From the cell containing the given text, extract its center point as [X, Y] coordinate. 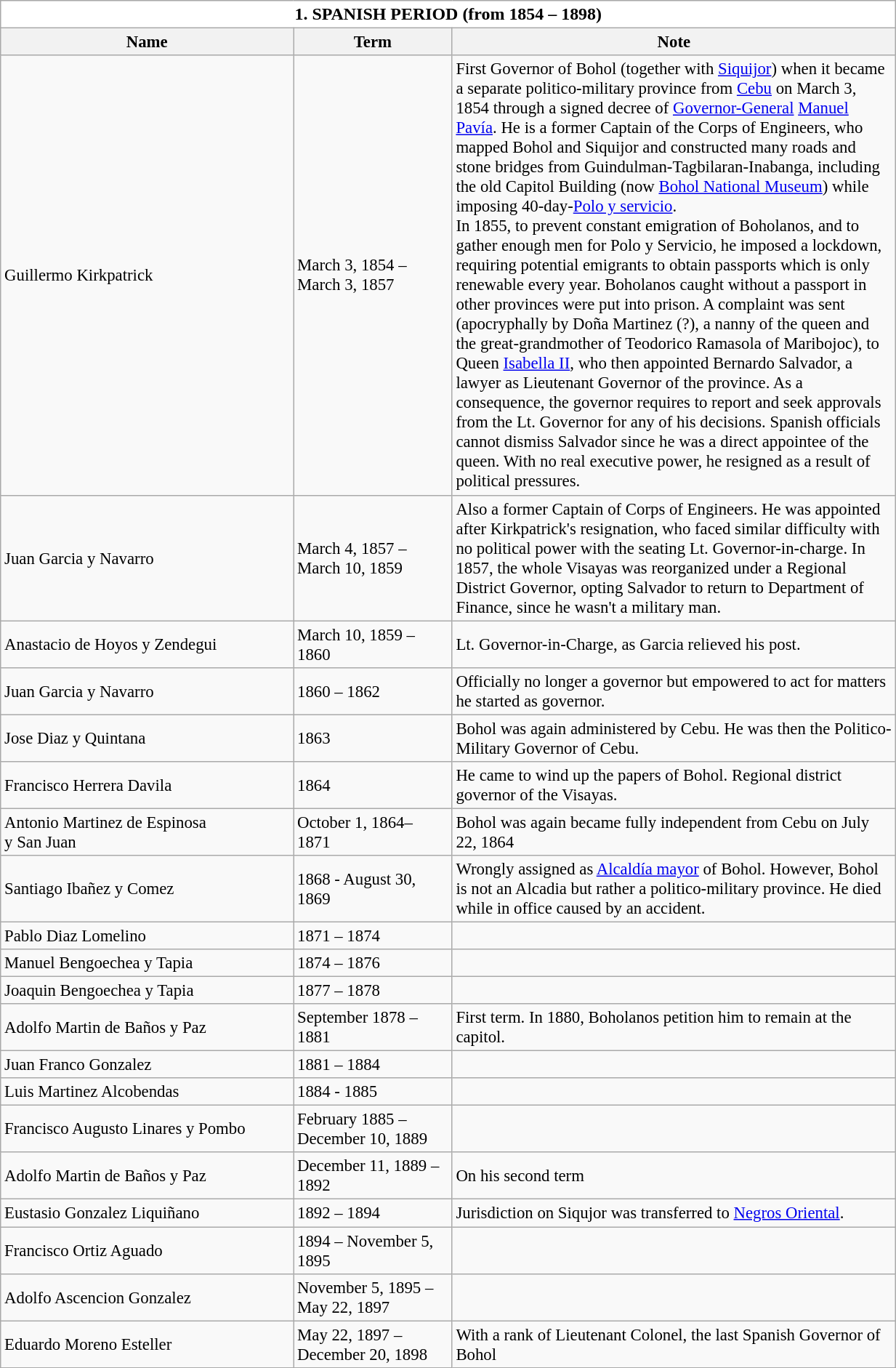
Eustasio Gonzalez Liquiñano [147, 1213]
Note [674, 42]
1881 – 1884 [373, 1065]
Term [373, 42]
1894 – November 5, 1895 [373, 1250]
November 5, 1895 – May 22, 1897 [373, 1297]
Bohol was again administered by Cebu. He was then the Politico-Military Governor of Cebu. [674, 739]
Lt. Governor-in-Charge, as Garcia relieved his post. [674, 644]
Juan Franco Gonzalez [147, 1065]
With a rank of Lieutenant Colonel, the last Spanish Governor of Bohol [674, 1345]
1874 – 1876 [373, 963]
1863 [373, 739]
He came to wind up the papers of Bohol. Regional district governor of the Visayas. [674, 785]
Eduardo Moreno Esteller [147, 1345]
1. SPANISH PERIOD (from 1854 – 1898) [448, 15]
Anastacio de Hoyos y Zendegui [147, 644]
Joaquin Bengoechea y Tapia [147, 991]
On his second term [674, 1176]
Francisco Herrera Davila [147, 785]
First term. In 1880, Boholanos petition him to remain at the capitol. [674, 1028]
Santiago Ibañez y Comez [147, 889]
May 22, 1897 – December 20, 1898 [373, 1345]
Pablo Diaz Lomelino [147, 936]
1864 [373, 785]
October 1, 1864– 1871 [373, 832]
Francisco Ortiz Aguado [147, 1250]
Luis Martinez Alcobendas [147, 1092]
Officially no longer a governor but empowered to act for matters he started as governor. [674, 691]
1884 - 1885 [373, 1092]
Guillermo Kirkpatrick [147, 276]
Name [147, 42]
September 1878 – 1881 [373, 1028]
1868 - August 30, 1869 [373, 889]
1860 – 1862 [373, 691]
Jurisdiction on Siqujor was transferred to Negros Oriental. [674, 1213]
Bohol was again became fully independent from Cebu on July 22, 1864 [674, 832]
December 11, 1889 – 1892 [373, 1176]
March 10, 1859 – 1860 [373, 644]
Antonio Martinez de Espinosay San Juan [147, 832]
Francisco Augusto Linares y Pombo [147, 1130]
Manuel Bengoechea y Tapia [147, 963]
1892 – 1894 [373, 1213]
Jose Diaz y Quintana [147, 739]
February 1885 – December 10, 1889 [373, 1130]
Adolfo Ascencion Gonzalez [147, 1297]
1877 – 1878 [373, 991]
March 3, 1854 – March 3, 1857 [373, 276]
March 4, 1857 – March 10, 1859 [373, 558]
1871 – 1874 [373, 936]
